Return (X, Y) of the center of cell containing provided text 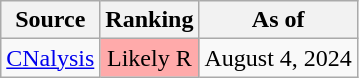
Ranking (150, 20)
CNalysis (50, 58)
Likely R (150, 58)
As of (278, 20)
Source (50, 20)
August 4, 2024 (278, 58)
